From the cell containing the given text, extract its center point as (X, Y) coordinate. 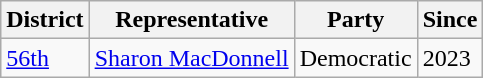
Since (450, 20)
Representative (192, 20)
2023 (450, 58)
Democratic (356, 58)
Party (356, 20)
56th (45, 58)
District (45, 20)
Sharon MacDonnell (192, 58)
